Pinpoint the cell where the given text exists, returning its (X, Y) midpoint coordinate. 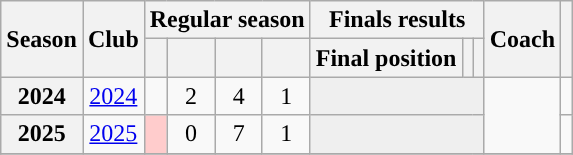
Season (42, 39)
7 (239, 134)
Club (113, 39)
Coach (522, 39)
4 (239, 96)
Regular season (227, 20)
Final position (386, 58)
Finals results (397, 20)
0 (191, 134)
2 (191, 96)
